Find where the given text appears and provide that cell's center as (X, Y) coordinate. 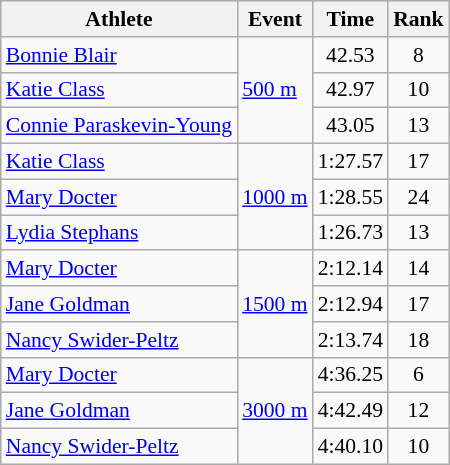
1500 m (274, 304)
12 (418, 411)
1000 m (274, 198)
2:12.94 (350, 304)
2:13.74 (350, 340)
2:12.14 (350, 269)
42.97 (350, 90)
Athlete (119, 19)
Time (350, 19)
Connie Paraskevin-Young (119, 126)
8 (418, 55)
Lydia Stephans (119, 233)
1:27.57 (350, 162)
Bonnie Blair (119, 55)
43.05 (350, 126)
Event (274, 19)
14 (418, 269)
Rank (418, 19)
4:42.49 (350, 411)
18 (418, 340)
42.53 (350, 55)
24 (418, 197)
3000 m (274, 410)
1:26.73 (350, 233)
4:40.10 (350, 447)
4:36.25 (350, 375)
1:28.55 (350, 197)
6 (418, 375)
500 m (274, 90)
